Search for the cell housing the specified text and yield its [X, Y] center coordinate. 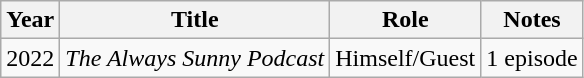
The Always Sunny Podcast [195, 58]
Year [30, 20]
Himself/Guest [406, 58]
Notes [532, 20]
Title [195, 20]
1 episode [532, 58]
2022 [30, 58]
Role [406, 20]
